Provide the (x, y) coordinate of the cell's center where the given text is located.  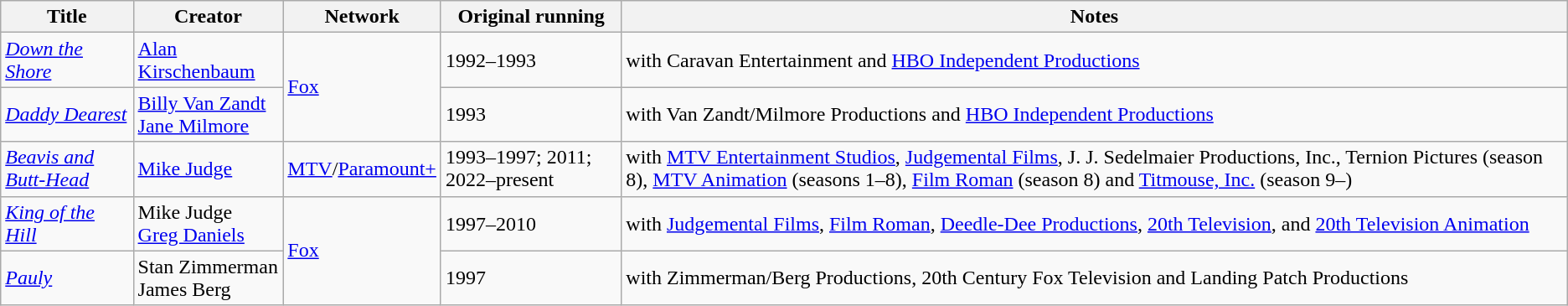
Mike Judge (208, 169)
1993 (531, 114)
1997 (531, 278)
Pauly (67, 278)
Mike JudgeGreg Daniels (208, 223)
1997–2010 (531, 223)
with Van Zandt/Milmore Productions and HBO Independent Productions (1094, 114)
with Judgemental Films, Film Roman, Deedle-Dee Productions, 20th Television, and 20th Television Animation (1094, 223)
Network (362, 17)
Alan Kirschenbaum (208, 60)
Original running (531, 17)
Stan ZimmermanJames Berg (208, 278)
Daddy Dearest (67, 114)
Beavis and Butt-Head (67, 169)
MTV/Paramount+ (362, 169)
Title (67, 17)
1993–1997; 2011; 2022–present (531, 169)
with Caravan Entertainment and HBO Independent Productions (1094, 60)
with Zimmerman/Berg Productions, 20th Century Fox Television and Landing Patch Productions (1094, 278)
King of the Hill (67, 223)
Down the Shore (67, 60)
Creator (208, 17)
1992–1993 (531, 60)
Billy Van ZandtJane Milmore (208, 114)
Notes (1094, 17)
